Detect which cell encompasses the target text, then output its (x, y) center coordinate. 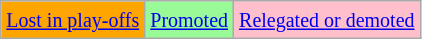
Relegated or demoted (327, 20)
Lost in play-offs (73, 20)
Promoted (190, 20)
